Find where the given text appears and provide that cell's center as (x, y) coordinate. 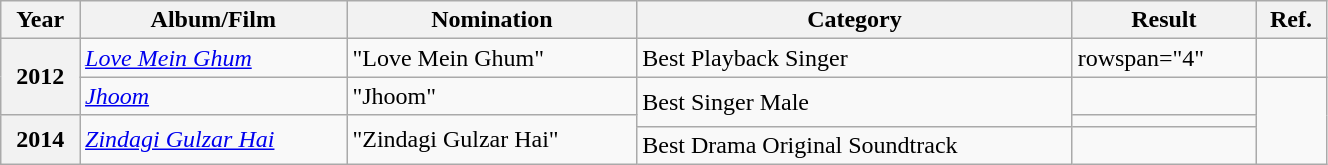
Best Singer Male (854, 102)
Category (854, 20)
2014 (40, 140)
Zindagi Gulzar Hai (214, 140)
Jhoom (214, 96)
2012 (40, 77)
Result (1164, 20)
rowspan="4" (1164, 58)
Nomination (492, 20)
"Zindagi Gulzar Hai" (492, 140)
Best Playback Singer (854, 58)
Ref. (1292, 20)
Album/Film (214, 20)
"Love Mein Ghum" (492, 58)
Year (40, 20)
Best Drama Original Soundtrack (854, 145)
Love Mein Ghum (214, 58)
"Jhoom" (492, 96)
